Locate the cell with the specified text and output its (x, y) center coordinate. 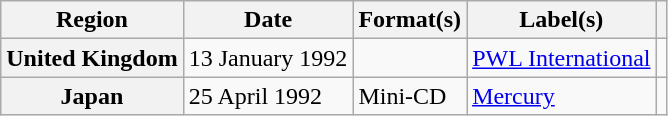
PWL International (562, 58)
Format(s) (410, 20)
Mini-CD (410, 96)
Region (92, 20)
Label(s) (562, 20)
Japan (92, 96)
13 January 1992 (268, 58)
Mercury (562, 96)
United Kingdom (92, 58)
Date (268, 20)
25 April 1992 (268, 96)
